Return [x, y] of the center of cell containing provided text 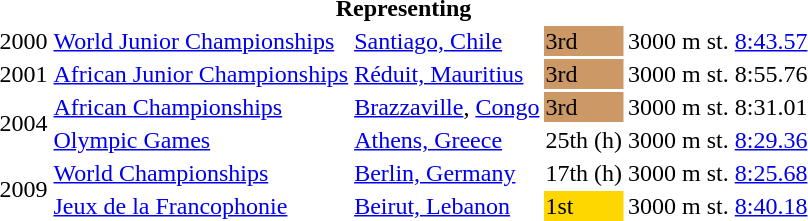
1st [584, 206]
African Championships [201, 107]
Santiago, Chile [447, 41]
Olympic Games [201, 140]
17th (h) [584, 173]
Berlin, Germany [447, 173]
Réduit, Mauritius [447, 74]
Brazzaville, Congo [447, 107]
World Junior Championships [201, 41]
Athens, Greece [447, 140]
World Championships [201, 173]
Beirut, Lebanon [447, 206]
African Junior Championships [201, 74]
Jeux de la Francophonie [201, 206]
25th (h) [584, 140]
